From the cell containing the given text, extract its center point as (x, y) coordinate. 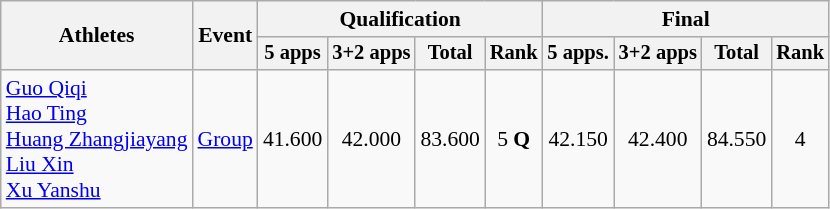
4 (800, 139)
5 apps (292, 54)
Event (226, 36)
42.000 (371, 139)
Final (685, 19)
83.600 (450, 139)
42.150 (578, 139)
41.600 (292, 139)
Group (226, 139)
Athletes (97, 36)
42.400 (658, 139)
84.550 (736, 139)
Guo QiqiHao TingHuang ZhangjiayangLiu XinXu Yanshu (97, 139)
5 Q (514, 139)
5 apps. (578, 54)
Qualification (400, 19)
